Extract the (x, y) coordinate from the center of the cell holding the provided text.  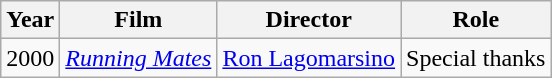
Director (309, 20)
Running Mates (138, 58)
Ron Lagomarsino (309, 58)
Special thanks (476, 58)
Year (30, 20)
2000 (30, 58)
Role (476, 20)
Film (138, 20)
